Pinpoint the cell where the given text exists, returning its [x, y] midpoint coordinate. 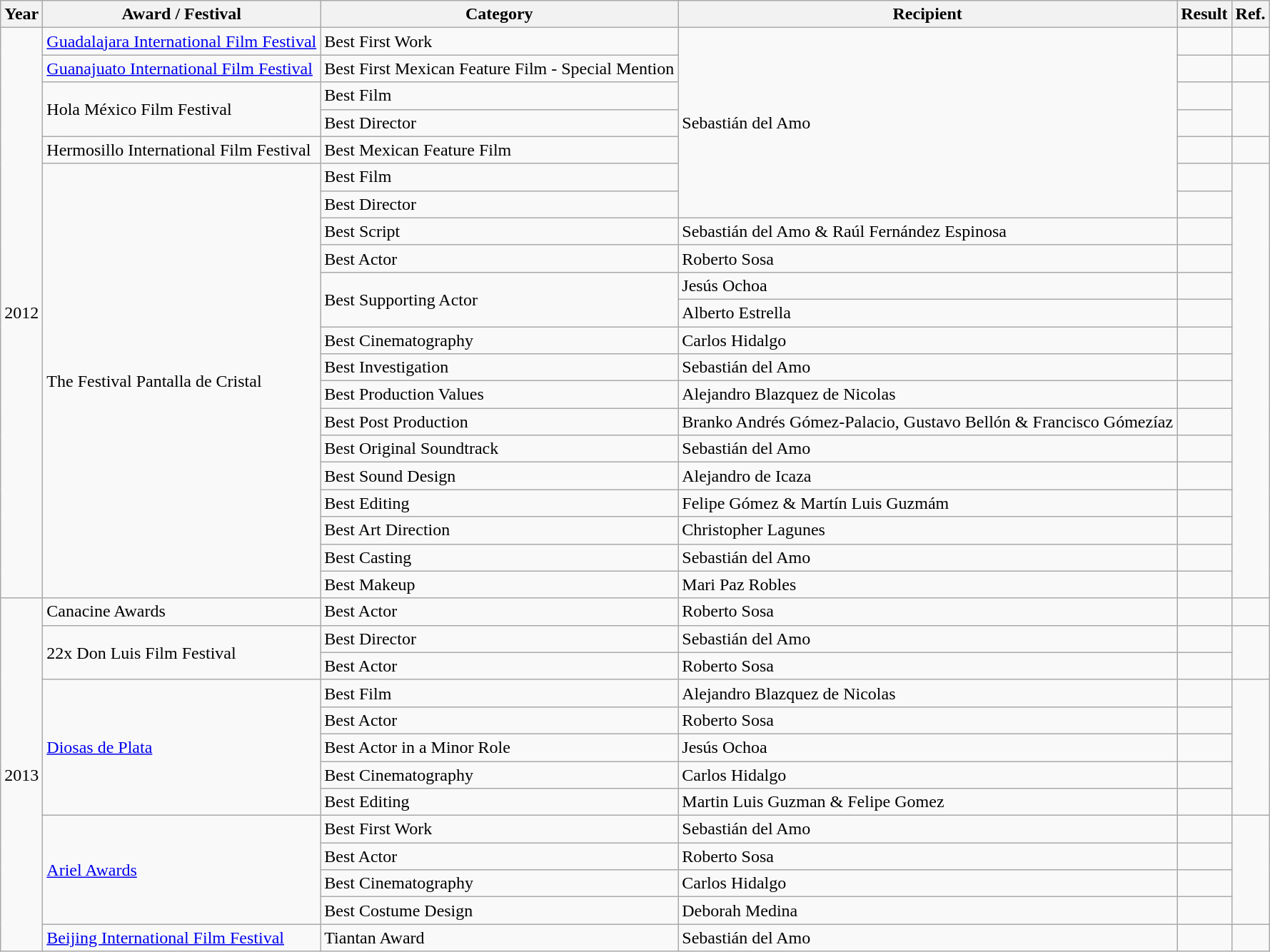
Best Script [500, 231]
2013 [21, 775]
Best Sound Design [500, 476]
Best Supporting Actor [500, 299]
Tiantan Award [500, 938]
Deborah Medina [928, 911]
Best Art Direction [500, 530]
Result [1204, 14]
Martin Luis Guzman & Felipe Gomez [928, 802]
Hermosillo International Film Festival [181, 150]
22x Don Luis Film Festival [181, 652]
Hola México Film Festival [181, 109]
Ariel Awards [181, 870]
Best Casting [500, 557]
Best Production Values [500, 395]
The Festival Pantalla de Cristal [181, 381]
Mari Paz Robles [928, 584]
Best Makeup [500, 584]
Year [21, 14]
Guanajuato International Film Festival [181, 69]
Award / Festival [181, 14]
Best Costume Design [500, 911]
Guadalajara International Film Festival [181, 41]
Ref. [1251, 14]
Alberto Estrella [928, 313]
Felipe Gómez & Martín Luis Guzmám [928, 503]
2012 [21, 313]
Diosas de Plata [181, 747]
Beijing International Film Festival [181, 938]
Recipient [928, 14]
Category [500, 14]
Best Mexican Feature Film [500, 150]
Best Actor in a Minor Role [500, 747]
Branko Andrés Gómez-Palacio, Gustavo Bellón & Francisco Gómezíaz [928, 422]
Best Post Production [500, 422]
Best First Mexican Feature Film - Special Mention [500, 69]
Best Original Soundtrack [500, 449]
Canacine Awards [181, 612]
Christopher Lagunes [928, 530]
Sebastián del Amo & Raúl Fernández Espinosa [928, 231]
Alejandro de Icaza [928, 476]
Best Investigation [500, 368]
